Scan for the cell matching the given text and deliver its [x, y] coordinate at center. 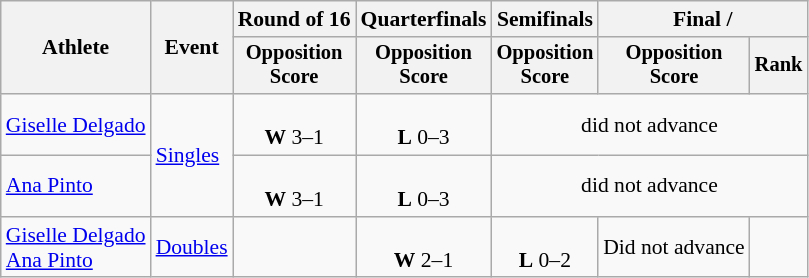
Giselle Delgado [76, 124]
W 2–1 [424, 248]
Final / [702, 19]
Semifinals [546, 19]
Quarterfinals [424, 19]
L 0–2 [546, 248]
Doubles [192, 248]
Athlete [76, 48]
Event [192, 48]
Did not advance [674, 248]
Giselle DelgadoAna Pinto [76, 248]
Ana Pinto [76, 186]
Round of 16 [294, 19]
Singles [192, 155]
Rank [779, 66]
